Provide the (x, y) coordinate of the cell's center where the given text is located.  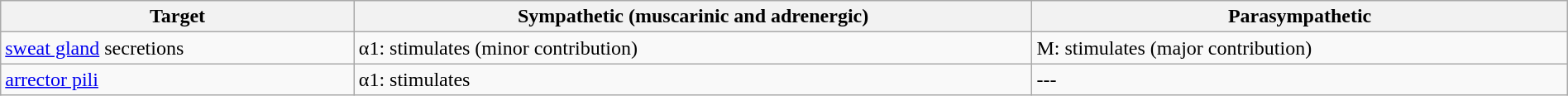
M: stimulates (major contribution) (1300, 48)
Parasympathetic (1300, 17)
Target (178, 17)
α1: stimulates (minor contribution) (693, 48)
--- (1300, 79)
arrector pili (178, 79)
sweat gland secretions (178, 48)
Sympathetic (muscarinic and adrenergic) (693, 17)
α1: stimulates (693, 79)
